Return the [X, Y] coordinate for the center point of the cell that contains the specified text.  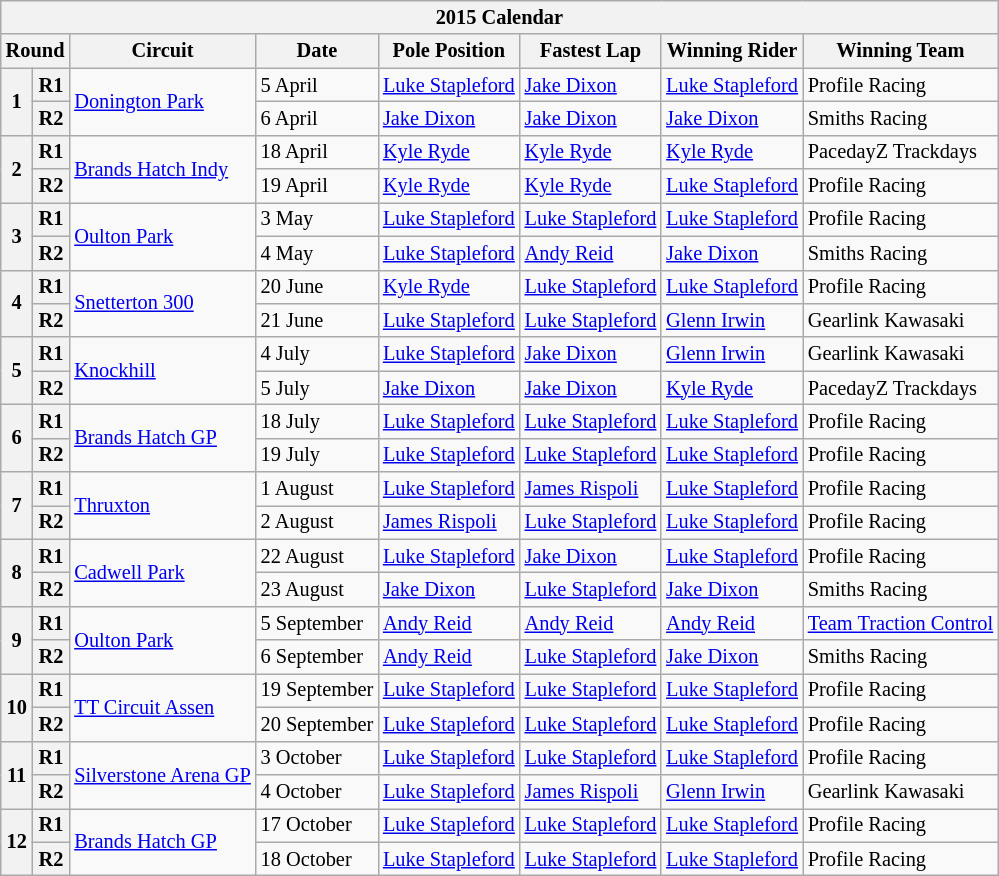
Pole Position [449, 51]
20 June [317, 287]
19 September [317, 690]
Cadwell Park [162, 572]
18 April [317, 152]
21 June [317, 320]
10 [17, 706]
Silverstone Arena GP [162, 774]
4 [17, 304]
3 May [317, 219]
11 [17, 774]
4 May [317, 253]
Snetterton 300 [162, 304]
8 [17, 572]
1 [17, 102]
Round [36, 51]
Winning Team [900, 51]
4 July [317, 354]
20 September [317, 724]
Date [317, 51]
Donington Park [162, 102]
2 August [317, 522]
5 [17, 370]
Team Traction Control [900, 623]
Circuit [162, 51]
6 September [317, 657]
Knockhill [162, 370]
5 April [317, 85]
22 August [317, 556]
18 October [317, 859]
1 August [317, 489]
5 September [317, 623]
19 April [317, 186]
17 October [317, 825]
2 [17, 168]
6 [17, 438]
Fastest Lap [591, 51]
6 April [317, 118]
4 October [317, 791]
2015 Calendar [500, 17]
18 July [317, 421]
12 [17, 842]
9 [17, 640]
3 October [317, 758]
7 [17, 506]
3 [17, 236]
23 August [317, 589]
5 July [317, 388]
Thruxton [162, 506]
Brands Hatch Indy [162, 168]
Winning Rider [732, 51]
19 July [317, 455]
TT Circuit Assen [162, 706]
